Search for the cell housing the specified text and yield its (x, y) center coordinate. 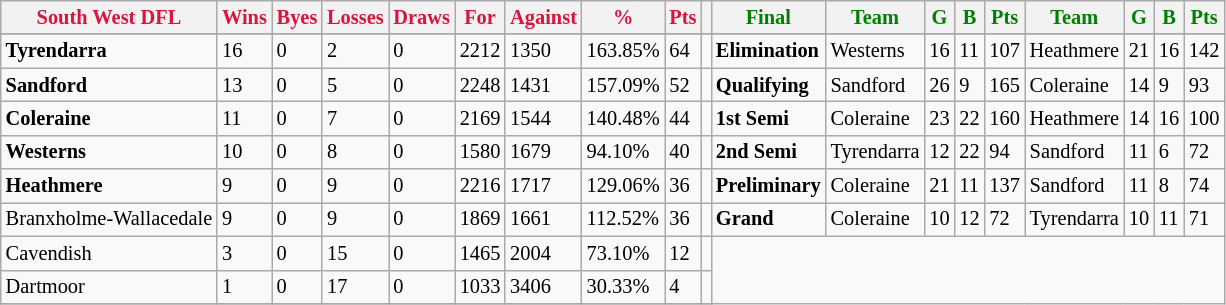
2216 (480, 186)
74 (1204, 186)
1679 (544, 152)
140.48% (624, 118)
Final (768, 17)
71 (1204, 219)
2169 (480, 118)
6 (1169, 152)
100 (1204, 118)
% (624, 17)
30.33% (624, 287)
Losses (355, 17)
93 (1204, 85)
157.09% (624, 85)
1 (244, 287)
2248 (480, 85)
2 (355, 51)
3406 (544, 287)
4 (682, 287)
1st Semi (768, 118)
1350 (544, 51)
94.10% (624, 152)
112.52% (624, 219)
23 (939, 118)
Preliminary (768, 186)
137 (1005, 186)
13 (244, 85)
Draws (421, 17)
142 (1204, 51)
26 (939, 85)
17 (355, 287)
Cavendish (109, 253)
40 (682, 152)
1661 (544, 219)
1544 (544, 118)
1869 (480, 219)
Branxholme-Wallacedale (109, 219)
2nd Semi (768, 152)
5 (355, 85)
107 (1005, 51)
3 (244, 253)
2212 (480, 51)
Byes (297, 17)
South West DFL (109, 17)
73.10% (624, 253)
165 (1005, 85)
For (480, 17)
7 (355, 118)
Elimination (768, 51)
2004 (544, 253)
Grand (768, 219)
1717 (544, 186)
94 (1005, 152)
1465 (480, 253)
163.85% (624, 51)
44 (682, 118)
1580 (480, 152)
Against (544, 17)
Dartmoor (109, 287)
52 (682, 85)
15 (355, 253)
160 (1005, 118)
1033 (480, 287)
Wins (244, 17)
Qualifying (768, 85)
1431 (544, 85)
64 (682, 51)
129.06% (624, 186)
